Output the [x, y] coordinate of the center of the cell containing the given text.  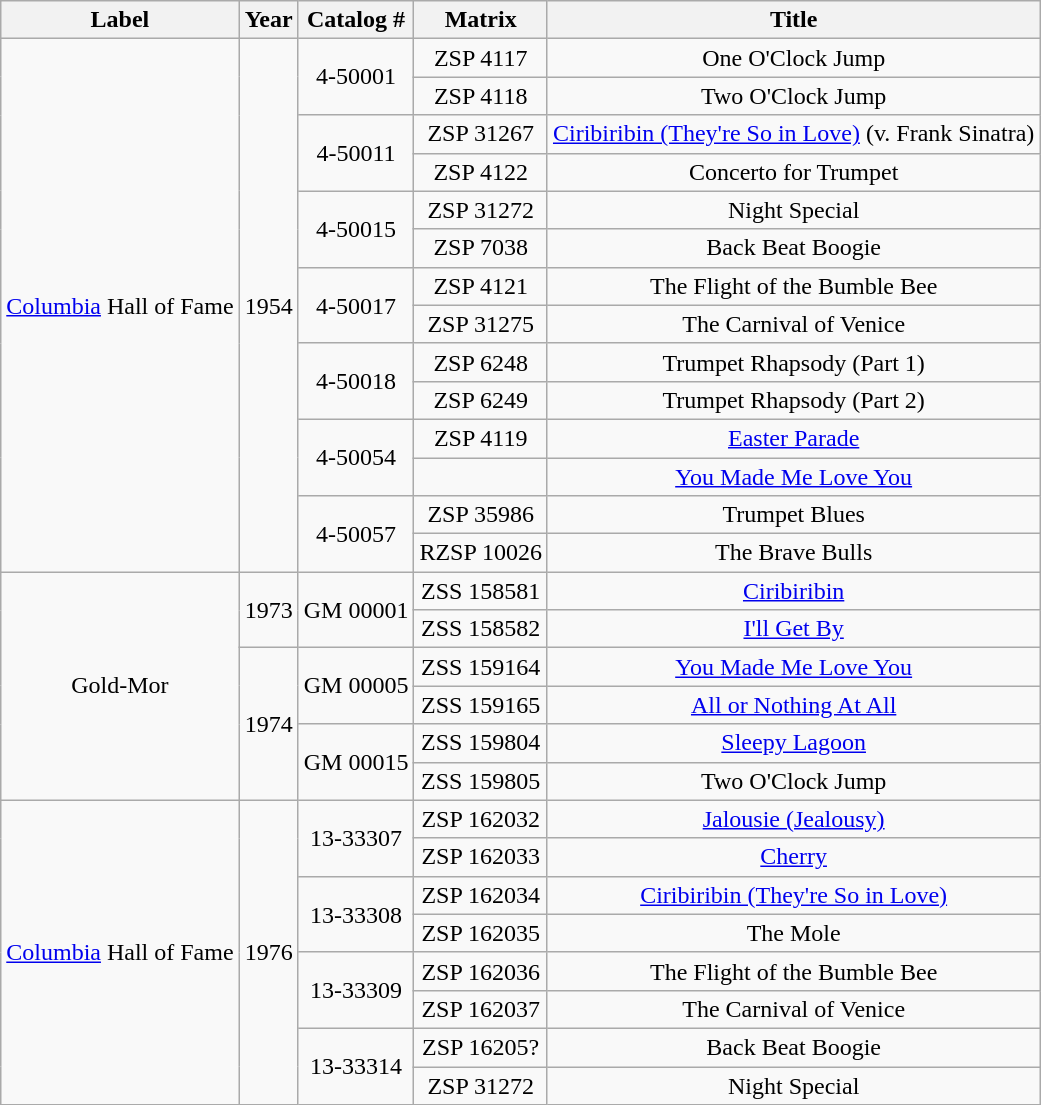
Ciribiribin [793, 591]
ZSP 35986 [481, 515]
One O'Clock Jump [793, 58]
1973 [268, 610]
Trumpet Blues [793, 515]
4-50001 [356, 77]
ZSP 162033 [481, 857]
Label [120, 20]
Title [793, 20]
13-33309 [356, 990]
4-50017 [356, 305]
4-50018 [356, 381]
13-33314 [356, 1066]
1976 [268, 952]
ZSS 159804 [481, 743]
Ciribiribin (They're So in Love) (v. Frank Sinatra) [793, 134]
Easter Parade [793, 438]
ZSS 159164 [481, 667]
Gold-Mor [120, 686]
Trumpet Rhapsody (Part 2) [793, 400]
GM 00015 [356, 762]
ZSP 162037 [481, 1009]
I'll Get By [793, 629]
All or Nothing At All [793, 705]
ZSP 162034 [481, 895]
4-50054 [356, 457]
ZSP 162036 [481, 971]
1974 [268, 724]
Concerto for Trumpet [793, 172]
ZSS 159165 [481, 705]
Ciribiribin (They're So in Love) [793, 895]
ZSP 162035 [481, 933]
ZSS 158581 [481, 591]
ZSP 31267 [481, 134]
ZSS 158582 [481, 629]
ZSP 4117 [481, 58]
4-50015 [356, 229]
GM 00001 [356, 610]
4-50011 [356, 153]
13-33307 [356, 838]
Matrix [481, 20]
Trumpet Rhapsody (Part 1) [793, 362]
Cherry [793, 857]
ZSP 4118 [481, 96]
ZSS 159805 [481, 781]
1954 [268, 306]
ZSP 4119 [481, 438]
ZSP 6249 [481, 400]
ZSP 6248 [481, 362]
ZSP 162032 [481, 819]
ZSP 4122 [481, 172]
Catalog # [356, 20]
13-33308 [356, 914]
ZSP 7038 [481, 248]
RZSP 10026 [481, 553]
ZSP 4121 [481, 286]
GM 00005 [356, 686]
Jalousie (Jealousy) [793, 819]
4-50057 [356, 534]
ZSP 31275 [481, 324]
The Mole [793, 933]
Sleepy Lagoon [793, 743]
ZSP 16205? [481, 1047]
The Brave Bulls [793, 553]
Year [268, 20]
